Output the (X, Y) coordinate of the center of the cell containing the given text.  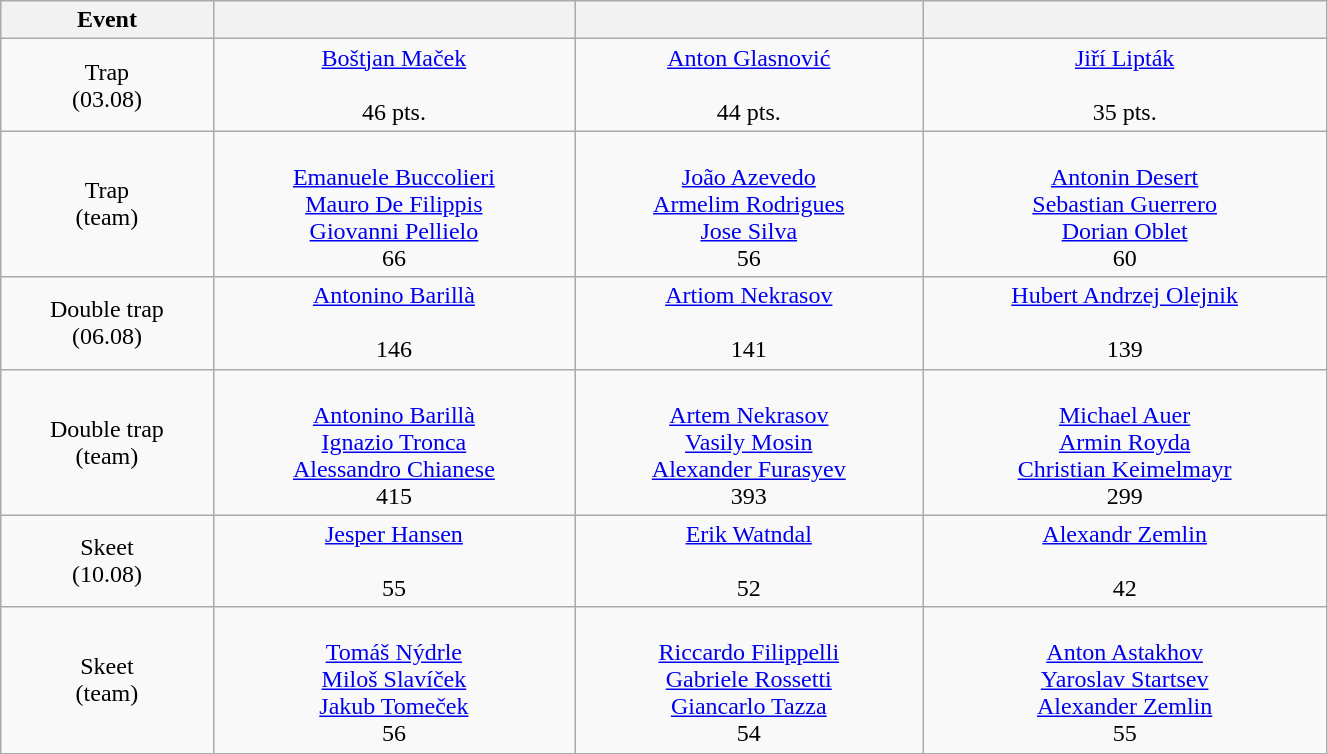
Artem NekrasovVasily MosinAlexander Furasyev 393 (749, 442)
Trap (03.08) (107, 85)
Riccardo FilippelliGabriele RossettiGiancarlo Tazza 54 (749, 680)
Erik Watndal 52 (749, 561)
Event (107, 20)
Emanuele BuccolieriMauro De FilippisGiovanni Pellielo66 (394, 204)
Jiří Lipták 35 pts. (1125, 85)
Anton Glasnović 44 pts. (749, 85)
Antonin DesertSebastian GuerreroDorian Oblet60 (1125, 204)
Antonino Barillà 146 (394, 323)
Trap (team) (107, 204)
Michael AuerArmin RoydaChristian Keimelmayr 299 (1125, 442)
Alexandr Zemlin 42 (1125, 561)
Jesper Hansen 55 (394, 561)
Artiom Nekrasov 141 (749, 323)
Hubert Andrzej Olejnik 139 (1125, 323)
Double trap (team) (107, 442)
Skeet (10.08) (107, 561)
João AzevedoArmelim RodriguesJose Silva56 (749, 204)
Skeet (team) (107, 680)
Double trap (06.08) (107, 323)
Antonino BarillàIgnazio TroncaAlessandro Chianese 415 (394, 442)
Tomáš NýdrleMiloš SlavíčekJakub Tomeček 56 (394, 680)
Boštjan Maček 46 pts. (394, 85)
Anton AstakhovYaroslav StartsevAlexander Zemlin 55 (1125, 680)
